Capture the cell that displays the provided text and extract its (X, Y) central coordinate. 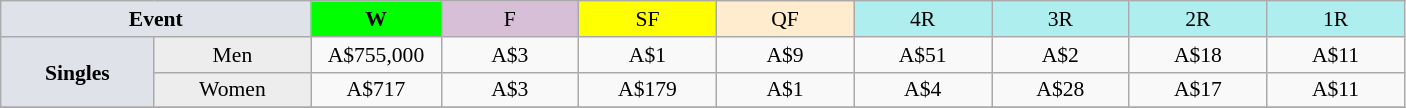
A$51 (923, 55)
A$18 (1198, 55)
1R (1336, 19)
A$179 (648, 90)
Women (232, 90)
A$28 (1061, 90)
Men (232, 55)
F (510, 19)
A$4 (923, 90)
A$717 (376, 90)
A$755,000 (376, 55)
W (376, 19)
3R (1061, 19)
A$17 (1198, 90)
4R (923, 19)
2R (1198, 19)
Event (156, 19)
A$2 (1061, 55)
SF (648, 19)
QF (785, 19)
Singles (78, 72)
A$9 (785, 55)
